Determine the [X, Y] coordinate at the center of the cell enclosing the given text.  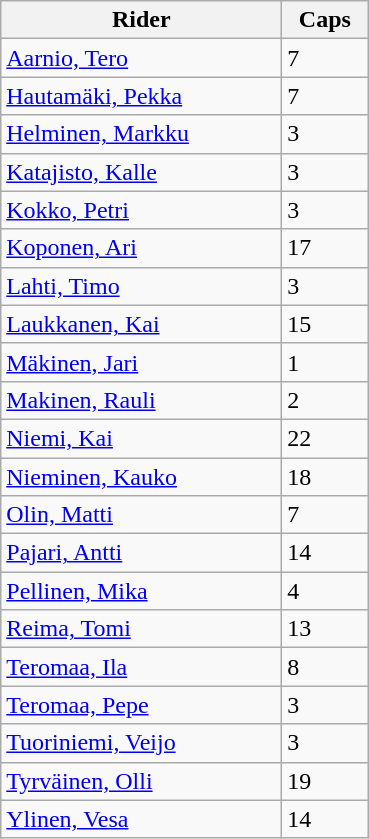
Katajisto, Kalle [142, 172]
Olin, Matti [142, 515]
8 [325, 667]
Mäkinen, Jari [142, 362]
17 [325, 248]
Ylinen, Vesa [142, 819]
Koponen, Ari [142, 248]
22 [325, 438]
Laukkanen, Kai [142, 324]
4 [325, 591]
Caps [325, 20]
Pellinen, Mika [142, 591]
Helminen, Markku [142, 134]
Rider [142, 20]
18 [325, 477]
Makinen, Rauli [142, 400]
Kokko, Petri [142, 210]
Nieminen, Kauko [142, 477]
Lahti, Timo [142, 286]
Reima, Tomi [142, 629]
Niemi, Kai [142, 438]
Pajari, Antti [142, 553]
Teromaa, Ila [142, 667]
Tyrväinen, Olli [142, 781]
1 [325, 362]
15 [325, 324]
Tuoriniemi, Veijo [142, 743]
Aarnio, Tero [142, 58]
13 [325, 629]
2 [325, 400]
Hautamäki, Pekka [142, 96]
19 [325, 781]
Teromaa, Pepe [142, 705]
